Capture the cell that displays the provided text and extract its (x, y) central coordinate. 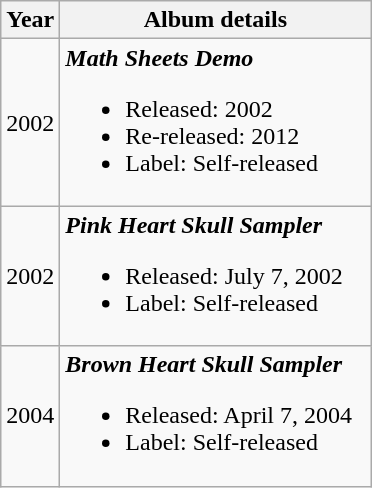
Pink Heart Skull SamplerReleased: July 7, 2002Label: Self-released (216, 276)
Math Sheets DemoReleased: 2002Re-released: 2012Label: Self-released (216, 122)
Year (30, 20)
Brown Heart Skull SamplerReleased: April 7, 2004Label: Self-released (216, 416)
2004 (30, 416)
Album details (216, 20)
